Pinpoint the cell where the given text exists, returning its [x, y] midpoint coordinate. 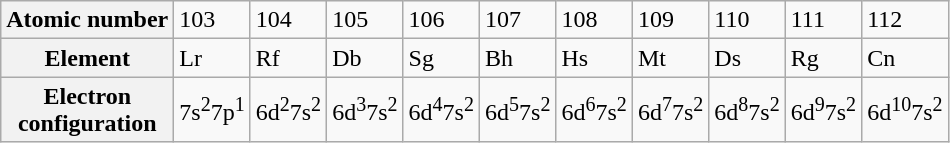
Lr [212, 58]
6d47s2 [441, 110]
6d27s2 [288, 110]
111 [823, 20]
Ds [747, 58]
6d37s2 [365, 110]
103 [212, 20]
6d67s2 [594, 110]
Rf [288, 58]
Mt [670, 58]
Hs [594, 58]
6d57s2 [518, 110]
Db [365, 58]
109 [670, 20]
112 [905, 20]
106 [441, 20]
110 [747, 20]
Sg [441, 58]
108 [594, 20]
7s27p1 [212, 110]
104 [288, 20]
105 [365, 20]
Cn [905, 58]
6d107s2 [905, 110]
Element [88, 58]
Electronconfiguration [88, 110]
Rg [823, 58]
107 [518, 20]
Bh [518, 58]
6d77s2 [670, 110]
Atomic number [88, 20]
6d97s2 [823, 110]
6d87s2 [747, 110]
